Scan for the cell matching the given text and deliver its [X, Y] coordinate at center. 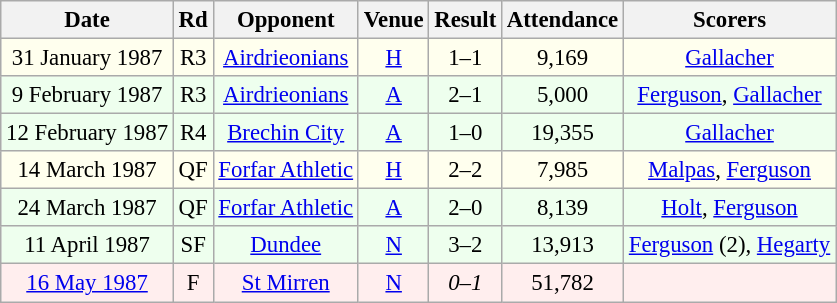
SF [193, 245]
Attendance [563, 20]
St Mirren [286, 283]
16 May 1987 [88, 283]
Ferguson (2), Hegarty [730, 245]
31 January 1987 [88, 58]
9 February 1987 [88, 95]
R4 [193, 133]
51,782 [563, 283]
5,000 [563, 95]
Brechin City [286, 133]
Result [466, 20]
9,169 [563, 58]
24 March 1987 [88, 208]
13,913 [563, 245]
Dundee [286, 245]
2–1 [466, 95]
Rd [193, 20]
2–2 [466, 170]
1–0 [466, 133]
12 February 1987 [88, 133]
8,139 [563, 208]
7,985 [563, 170]
19,355 [563, 133]
Venue [394, 20]
Holt, Ferguson [730, 208]
0–1 [466, 283]
3–2 [466, 245]
Scorers [730, 20]
Ferguson, Gallacher [730, 95]
Opponent [286, 20]
1–1 [466, 58]
F [193, 283]
11 April 1987 [88, 245]
14 March 1987 [88, 170]
Date [88, 20]
Malpas, Ferguson [730, 170]
2–0 [466, 208]
